Scan for the cell matching the given text and deliver its [X, Y] coordinate at center. 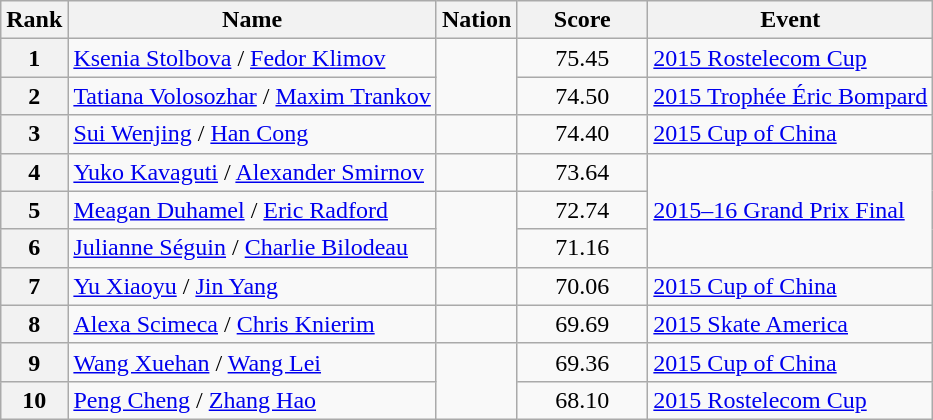
7 [34, 286]
72.74 [582, 210]
9 [34, 362]
68.10 [582, 400]
74.40 [582, 134]
Name [252, 20]
Yu Xiaoyu / Jin Yang [252, 286]
Rank [34, 20]
Nation [476, 20]
8 [34, 324]
Meagan Duhamel / Eric Radford [252, 210]
69.36 [582, 362]
Peng Cheng / Zhang Hao [252, 400]
3 [34, 134]
Julianne Séguin / Charlie Bilodeau [252, 248]
Sui Wenjing / Han Cong [252, 134]
Wang Xuehan / Wang Lei [252, 362]
Ksenia Stolbova / Fedor Klimov [252, 58]
Yuko Kavaguti / Alexander Smirnov [252, 172]
Alexa Scimeca / Chris Knierim [252, 324]
2 [34, 96]
75.45 [582, 58]
2015 Skate America [790, 324]
73.64 [582, 172]
69.69 [582, 324]
2015 Trophée Éric Bompard [790, 96]
6 [34, 248]
74.50 [582, 96]
5 [34, 210]
10 [34, 400]
4 [34, 172]
1 [34, 58]
Score [582, 20]
Tatiana Volosozhar / Maxim Trankov [252, 96]
2015–16 Grand Prix Final [790, 210]
70.06 [582, 286]
71.16 [582, 248]
Event [790, 20]
